From the cell containing the given text, extract its center point as (X, Y) coordinate. 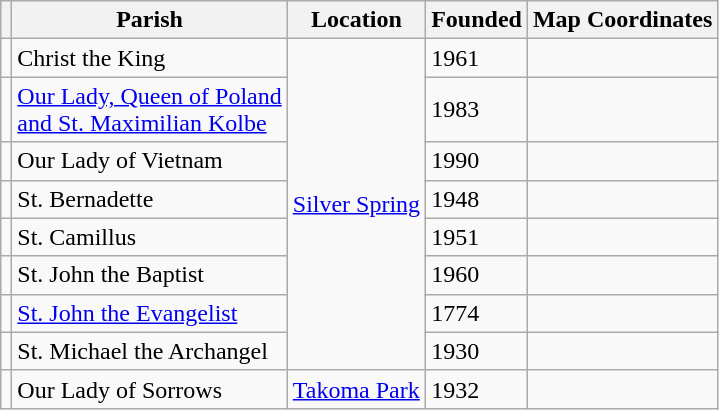
Our Lady of Sorrows (150, 389)
Takoma Park (356, 389)
1983 (477, 110)
St. Bernadette (150, 199)
St. Camillus (150, 237)
Our Lady of Vietnam (150, 161)
1930 (477, 351)
1951 (477, 237)
Our Lady, Queen of Poland and St. Maximilian Kolbe (150, 110)
St. Michael the Archangel (150, 351)
1948 (477, 199)
St. John the Evangelist (150, 313)
Map Coordinates (622, 20)
St. John the Baptist (150, 275)
1774 (477, 313)
1932 (477, 389)
1960 (477, 275)
Silver Spring (356, 205)
1990 (477, 161)
1961 (477, 58)
Location (356, 20)
Founded (477, 20)
Parish (150, 20)
Christ the King (150, 58)
